For the text-containing cell, return its midpoint in (x, y) coordinate format. 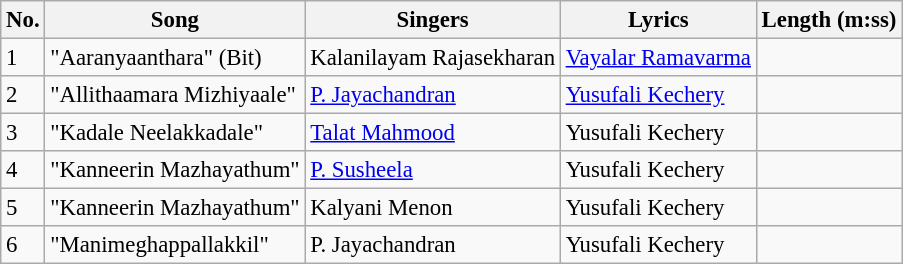
Lyrics (658, 20)
2 (23, 95)
Vayalar Ramavarma (658, 58)
No. (23, 20)
"Kadale Neelakkadale" (175, 133)
Singers (432, 20)
Length (m:ss) (828, 20)
1 (23, 58)
"Allithaamara Mizhiyaale" (175, 95)
"Aaranyaanthara" (Bit) (175, 58)
"Manimeghappallakkil" (175, 245)
5 (23, 208)
P. Susheela (432, 170)
Song (175, 20)
Talat Mahmood (432, 133)
Kalanilayam Rajasekharan (432, 58)
Kalyani Menon (432, 208)
4 (23, 170)
6 (23, 245)
3 (23, 133)
